Scan for the cell matching the given text and deliver its (x, y) coordinate at center. 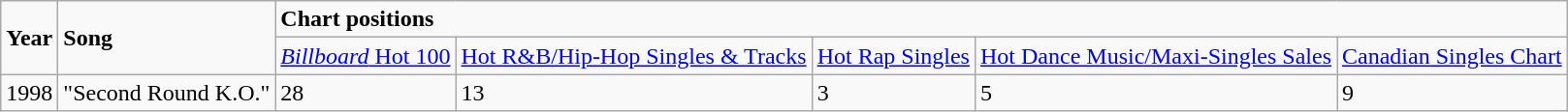
5 (1156, 93)
Chart positions (921, 19)
Song (167, 38)
13 (634, 93)
Canadian Singles Chart (1452, 56)
Hot Rap Singles (893, 56)
"Second Round K.O." (167, 93)
3 (893, 93)
Year (29, 38)
1998 (29, 93)
Billboard Hot 100 (366, 56)
Hot R&B/Hip-Hop Singles & Tracks (634, 56)
9 (1452, 93)
28 (366, 93)
Hot Dance Music/Maxi-Singles Sales (1156, 56)
